Provide the (x, y) coordinate of the cell's center where the given text is located.  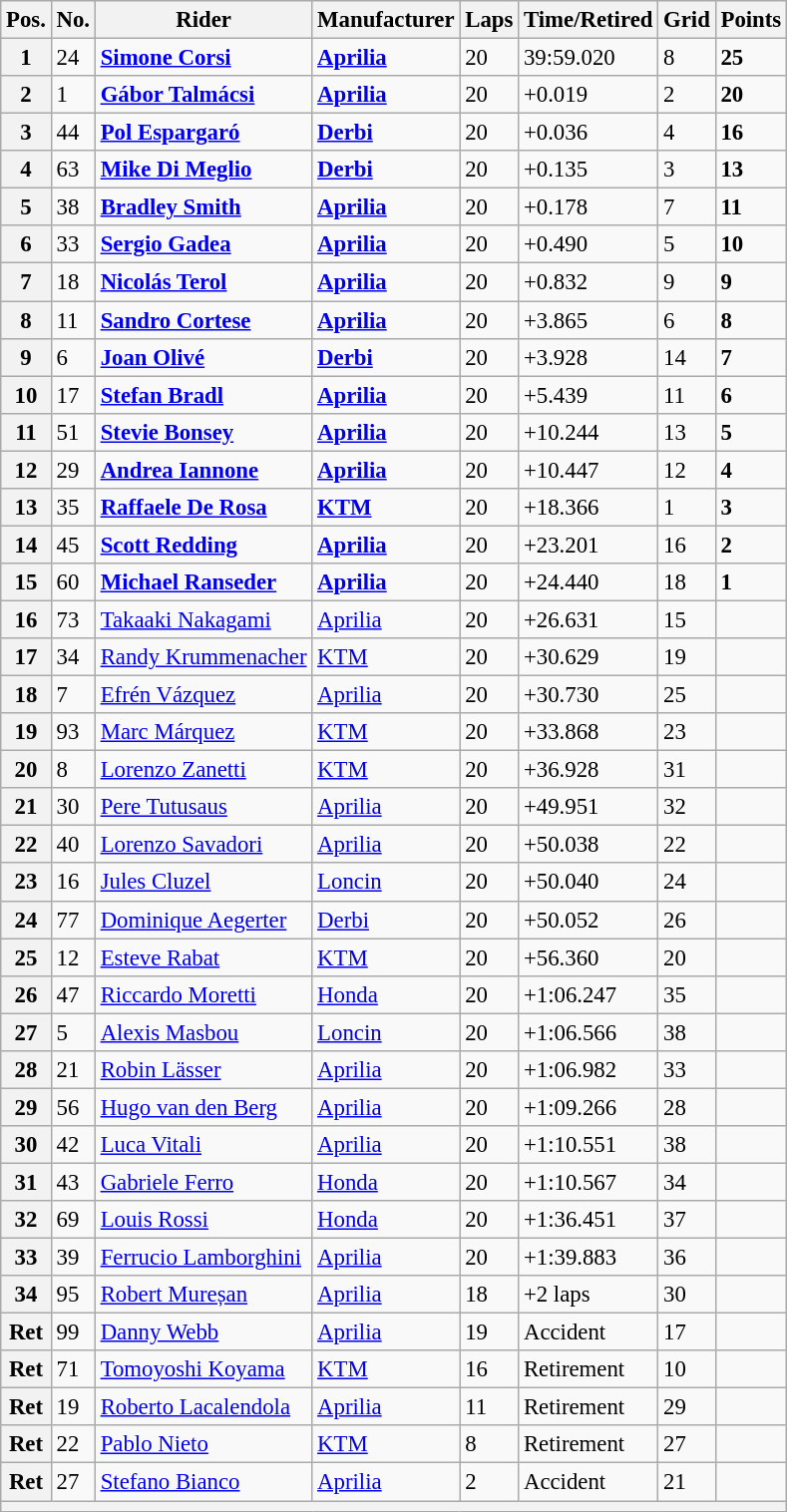
51 (73, 432)
+1:06.247 (589, 994)
Gábor Talmácsi (203, 95)
Robert Mureșan (203, 1295)
71 (73, 1369)
+49.951 (589, 807)
+18.366 (589, 508)
Randy Krummenacher (203, 657)
93 (73, 732)
Simone Corsi (203, 58)
63 (73, 170)
Efrén Vázquez (203, 695)
43 (73, 1182)
Stefano Bianco (203, 1482)
Stefan Bradl (203, 395)
+2 laps (589, 1295)
+3.928 (589, 357)
Joan Olivé (203, 357)
+30.629 (589, 657)
69 (73, 1220)
Laps (489, 20)
Esteve Rabat (203, 957)
+1:06.566 (589, 1032)
+50.038 (589, 845)
56 (73, 1107)
+1:36.451 (589, 1220)
+1:09.266 (589, 1107)
42 (73, 1145)
95 (73, 1295)
+5.439 (589, 395)
+10.244 (589, 432)
Sandro Cortese (203, 320)
Andrea Iannone (203, 470)
77 (73, 920)
Pol Espargaró (203, 133)
+0.135 (589, 170)
Sergio Gadea (203, 244)
Tomoyoshi Koyama (203, 1369)
Robin Lässer (203, 1070)
+1:39.883 (589, 1258)
99 (73, 1332)
No. (73, 20)
39 (73, 1258)
+36.928 (589, 770)
Jules Cluzel (203, 883)
37 (686, 1220)
Pablo Nieto (203, 1445)
Time/Retired (589, 20)
Manufacturer (386, 20)
Dominique Aegerter (203, 920)
Pere Tutusaus (203, 807)
Bradley Smith (203, 207)
Louis Rossi (203, 1220)
+1:06.982 (589, 1070)
+1:10.551 (589, 1145)
+1:10.567 (589, 1182)
+56.360 (589, 957)
45 (73, 545)
+24.440 (589, 582)
Ferrucio Lamborghini (203, 1258)
+0.019 (589, 95)
Michael Ranseder (203, 582)
Marc Márquez (203, 732)
Scott Redding (203, 545)
Roberto Lacalendola (203, 1407)
Nicolás Terol (203, 282)
60 (73, 582)
Pos. (26, 20)
Points (750, 20)
+0.036 (589, 133)
+50.040 (589, 883)
36 (686, 1258)
+0.178 (589, 207)
Mike Di Meglio (203, 170)
44 (73, 133)
40 (73, 845)
+50.052 (589, 920)
+0.490 (589, 244)
Stevie Bonsey (203, 432)
+0.832 (589, 282)
+26.631 (589, 619)
Lorenzo Savadori (203, 845)
+10.447 (589, 470)
Danny Webb (203, 1332)
+3.865 (589, 320)
Lorenzo Zanetti (203, 770)
47 (73, 994)
Alexis Masbou (203, 1032)
Rider (203, 20)
39:59.020 (589, 58)
Takaaki Nakagami (203, 619)
73 (73, 619)
Hugo van den Berg (203, 1107)
Luca Vitali (203, 1145)
Raffaele De Rosa (203, 508)
+23.201 (589, 545)
Gabriele Ferro (203, 1182)
+30.730 (589, 695)
Grid (686, 20)
+33.868 (589, 732)
Riccardo Moretti (203, 994)
